Search for the cell housing the specified text and yield its (x, y) center coordinate. 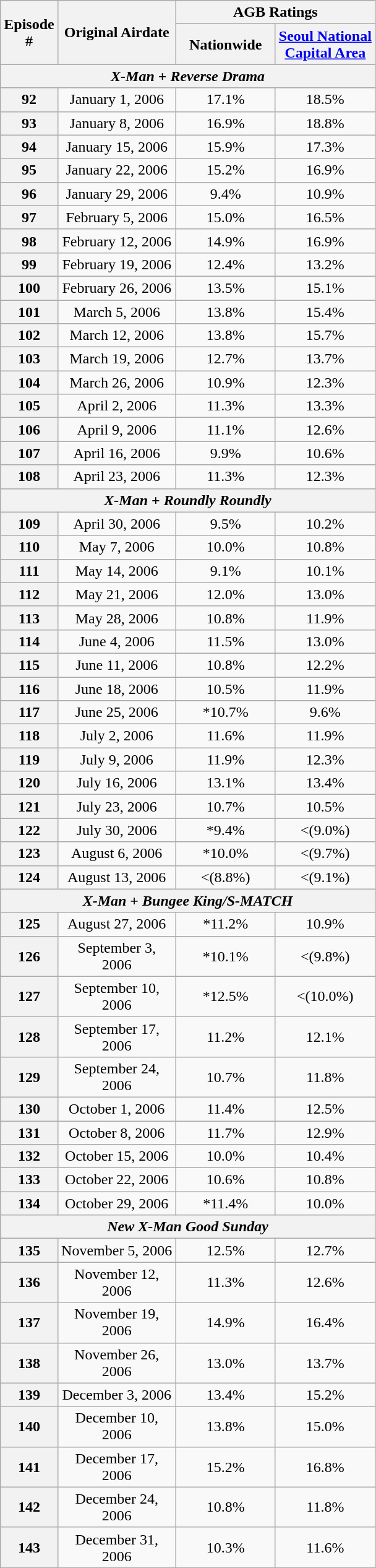
Original Airdate (116, 32)
<(9.1%) (325, 877)
11.1% (225, 430)
October 22, 2006 (116, 1180)
September 10, 2006 (116, 997)
December 24, 2006 (116, 1507)
130 (29, 1109)
138 (29, 1363)
109 (29, 524)
12.0% (225, 594)
May 21, 2006 (116, 594)
105 (29, 406)
July 23, 2006 (116, 807)
119 (29, 760)
February 19, 2006 (116, 264)
12.1% (325, 1036)
*10.1% (225, 956)
120 (29, 783)
June 11, 2006 (116, 665)
August 13, 2006 (116, 877)
140 (29, 1426)
Seoul National Capital Area (325, 45)
January 15, 2006 (116, 147)
February 12, 2006 (116, 241)
111 (29, 571)
132 (29, 1156)
May 7, 2006 (116, 547)
December 31, 2006 (116, 1548)
March 19, 2006 (116, 359)
98 (29, 241)
January 1, 2006 (116, 100)
102 (29, 336)
124 (29, 877)
April 30, 2006 (116, 524)
104 (29, 383)
131 (29, 1132)
October 1, 2006 (116, 1109)
112 (29, 594)
March 5, 2006 (116, 311)
18.5% (325, 100)
<(8.8%) (225, 877)
April 23, 2006 (116, 477)
114 (29, 641)
10.1% (325, 571)
*12.5% (225, 997)
17.1% (225, 100)
March 12, 2006 (116, 336)
9.5% (225, 524)
13.1% (225, 783)
9.1% (225, 571)
July 2, 2006 (116, 736)
<(9.8%) (325, 956)
95 (29, 170)
15.4% (325, 311)
133 (29, 1180)
15.9% (225, 147)
<(10.0%) (325, 997)
Episode # (29, 32)
November 5, 2006 (116, 1250)
AGB Ratings (275, 12)
107 (29, 453)
11.4% (225, 1109)
11.5% (225, 641)
128 (29, 1036)
97 (29, 217)
*10.7% (225, 713)
<(9.7%) (325, 854)
15.7% (325, 336)
October 29, 2006 (116, 1203)
16.8% (325, 1467)
137 (29, 1322)
12.2% (325, 665)
October 8, 2006 (116, 1132)
113 (29, 618)
136 (29, 1283)
10.3% (225, 1548)
July 16, 2006 (116, 783)
10.4% (325, 1156)
August 6, 2006 (116, 854)
101 (29, 311)
9.9% (225, 453)
121 (29, 807)
11.2% (225, 1036)
13.2% (325, 264)
118 (29, 736)
X-Man + Reverse Drama (188, 76)
January 29, 2006 (116, 194)
17.3% (325, 147)
February 5, 2006 (116, 217)
November 26, 2006 (116, 1363)
December 3, 2006 (116, 1395)
103 (29, 359)
93 (29, 123)
March 26, 2006 (116, 383)
November 12, 2006 (116, 1283)
117 (29, 713)
July 9, 2006 (116, 760)
September 17, 2006 (116, 1036)
129 (29, 1077)
143 (29, 1548)
November 19, 2006 (116, 1322)
11.7% (225, 1132)
12.4% (225, 264)
September 24, 2006 (116, 1077)
*9.4% (225, 830)
July 30, 2006 (116, 830)
New X-Man Good Sunday (188, 1227)
115 (29, 665)
123 (29, 854)
January 22, 2006 (116, 170)
94 (29, 147)
10.2% (325, 524)
108 (29, 477)
139 (29, 1395)
141 (29, 1467)
125 (29, 924)
135 (29, 1250)
96 (29, 194)
15.1% (325, 288)
X-Man + Roundly Roundly (188, 500)
April 2, 2006 (116, 406)
134 (29, 1203)
December 17, 2006 (116, 1467)
<(9.0%) (325, 830)
116 (29, 689)
99 (29, 264)
122 (29, 830)
June 4, 2006 (116, 641)
110 (29, 547)
*10.0% (225, 854)
13.3% (325, 406)
January 8, 2006 (116, 123)
April 16, 2006 (116, 453)
August 27, 2006 (116, 924)
June 25, 2006 (116, 713)
142 (29, 1507)
X-Man + Bungee King/S-MATCH (188, 901)
Nationwide (225, 45)
9.4% (225, 194)
92 (29, 100)
127 (29, 997)
February 26, 2006 (116, 288)
100 (29, 288)
106 (29, 430)
16.4% (325, 1322)
*11.2% (225, 924)
16.5% (325, 217)
June 18, 2006 (116, 689)
September 3, 2006 (116, 956)
December 10, 2006 (116, 1426)
12.9% (325, 1132)
126 (29, 956)
18.8% (325, 123)
April 9, 2006 (116, 430)
May 14, 2006 (116, 571)
*11.4% (225, 1203)
13.5% (225, 288)
May 28, 2006 (116, 618)
9.6% (325, 713)
October 15, 2006 (116, 1156)
